Locate the cell with the specified text and output its [X, Y] center coordinate. 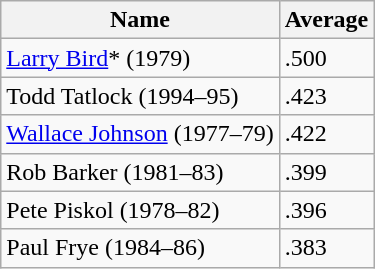
Rob Barker (1981–83) [140, 172]
Wallace Johnson (1977–79) [140, 134]
Pete Piskol (1978–82) [140, 210]
Name [140, 20]
.396 [326, 210]
.399 [326, 172]
Todd Tatlock (1994–95) [140, 96]
.422 [326, 134]
.500 [326, 58]
.383 [326, 248]
Paul Frye (1984–86) [140, 248]
.423 [326, 96]
Average [326, 20]
Larry Bird* (1979) [140, 58]
